Search for the cell housing the specified text and yield its [x, y] center coordinate. 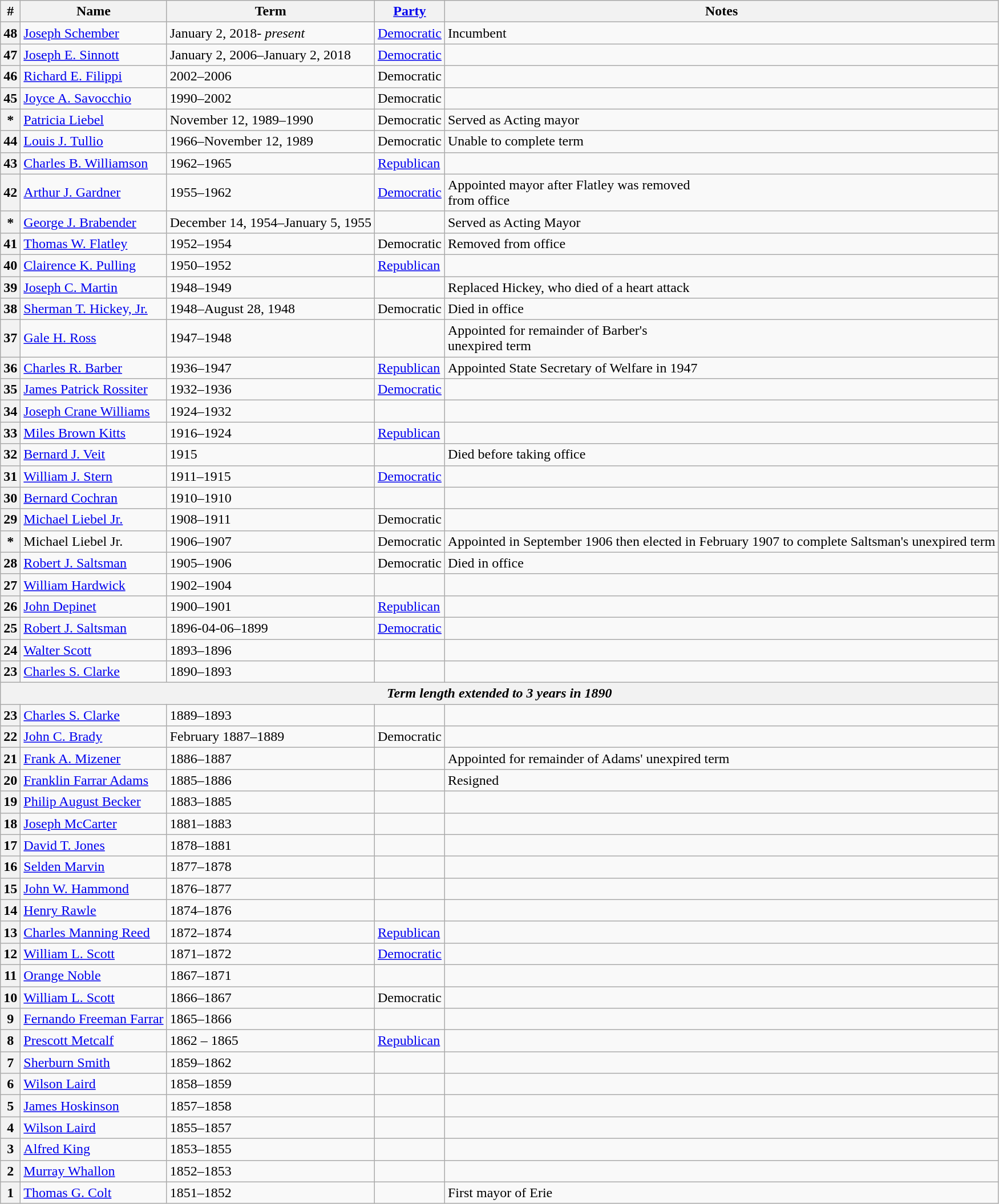
1 [10, 1193]
18 [10, 824]
1872–1874 [270, 932]
Sherburn Smith [94, 1063]
Miles Brown Kitts [94, 433]
Joseph Crane Williams [94, 411]
Richard E. Filippi [94, 76]
15 [10, 889]
32 [10, 455]
1966–November 12, 1989 [270, 141]
1883–1885 [270, 802]
16 [10, 867]
12 [10, 954]
Appointed mayor after Flatley was removed from office [721, 193]
35 [10, 390]
25 [10, 628]
1952–1954 [270, 244]
48 [10, 33]
6 [10, 1084]
2002–2006 [270, 76]
Joseph McCarter [94, 824]
43 [10, 163]
Term [270, 11]
Selden Marvin [94, 867]
John C. Brady [94, 737]
Appointed for remainder of Barber'sunexpired term [721, 339]
1916–1924 [270, 433]
1866–1867 [270, 998]
37 [10, 339]
First mayor of Erie [721, 1193]
1890–1893 [270, 672]
1906–1907 [270, 541]
1852–1853 [270, 1171]
Fernando Freeman Farrar [94, 1019]
December 14, 1954–January 5, 1955 [270, 222]
Replaced Hickey, who died of a heart attack [721, 287]
7 [10, 1063]
4 [10, 1128]
1855–1857 [270, 1128]
George J. Brabender [94, 222]
31 [10, 476]
9 [10, 1019]
36 [10, 368]
46 [10, 76]
1889–1893 [270, 715]
42 [10, 193]
24 [10, 650]
10 [10, 998]
# [10, 11]
14 [10, 910]
1851–1852 [270, 1193]
1947–1948 [270, 339]
1932–1936 [270, 390]
Philip August Becker [94, 802]
1862 – 1865 [270, 1041]
1910–1910 [270, 498]
Bernard Cochran [94, 498]
1948–1949 [270, 287]
3 [10, 1149]
41 [10, 244]
Removed from office [721, 244]
Joseph Schember [94, 33]
34 [10, 411]
William Hardwick [94, 585]
Henry Rawle [94, 910]
1871–1872 [270, 954]
Served as Acting Mayor [721, 222]
Sherman T. Hickey, Jr. [94, 309]
1867–1871 [270, 975]
17 [10, 845]
Resigned [721, 780]
8 [10, 1041]
1950–1952 [270, 265]
1859–1862 [270, 1063]
20 [10, 780]
11 [10, 975]
Walter Scott [94, 650]
1878–1881 [270, 845]
Unable to complete term [721, 141]
Notes [721, 11]
Murray Whallon [94, 1171]
38 [10, 309]
1896-04-06–1899 [270, 628]
William J. Stern [94, 476]
James Patrick Rossiter [94, 390]
47 [10, 55]
1858–1859 [270, 1084]
1962–1965 [270, 163]
Prescott Metcalf [94, 1041]
Party [410, 11]
Louis J. Tullio [94, 141]
Term length extended to 3 years in 1890 [500, 694]
Thomas G. Colt [94, 1193]
1853–1855 [270, 1149]
Joseph C. Martin [94, 287]
James Hoskinson [94, 1106]
Thomas W. Flatley [94, 244]
33 [10, 433]
Charles Manning Reed [94, 932]
John W. Hammond [94, 889]
39 [10, 287]
1881–1883 [270, 824]
Orange Noble [94, 975]
Franklin Farrar Adams [94, 780]
1900–1901 [270, 606]
January 2, 2018- present [270, 33]
1948–August 28, 1948 [270, 309]
1924–1932 [270, 411]
13 [10, 932]
19 [10, 802]
1874–1876 [270, 910]
40 [10, 265]
1857–1858 [270, 1106]
Joseph E. Sinnott [94, 55]
1885–1886 [270, 780]
44 [10, 141]
Name [94, 11]
1893–1896 [270, 650]
Charles R. Barber [94, 368]
1876–1877 [270, 889]
Patricia Liebel [94, 120]
1955–1962 [270, 193]
1865–1866 [270, 1019]
1886–1887 [270, 759]
1905–1906 [270, 563]
21 [10, 759]
27 [10, 585]
February 1887–1889 [270, 737]
Appointed for remainder of Adams' unexpired term [721, 759]
Appointed in September 1906 then elected in February 1907 to complete Saltsman's unexpired term [721, 541]
29 [10, 520]
1911–1915 [270, 476]
1902–1904 [270, 585]
5 [10, 1106]
Joyce A. Savocchio [94, 98]
Appointed State Secretary of Welfare in 1947 [721, 368]
28 [10, 563]
Frank A. Mizener [94, 759]
26 [10, 606]
Gale H. Ross [94, 339]
Arthur J. Gardner [94, 193]
January 2, 2006–January 2, 2018 [270, 55]
1936–1947 [270, 368]
22 [10, 737]
Incumbent [721, 33]
Bernard J. Veit [94, 455]
45 [10, 98]
Served as Acting mayor [721, 120]
2 [10, 1171]
1915 [270, 455]
John Depinet [94, 606]
Charles B. Williamson [94, 163]
1877–1878 [270, 867]
1990–2002 [270, 98]
Clairence K. Pulling [94, 265]
David T. Jones [94, 845]
Alfred King [94, 1149]
1908–1911 [270, 520]
30 [10, 498]
November 12, 1989–1990 [270, 120]
Died before taking office [721, 455]
